For the text-containing cell, return its midpoint in (x, y) coordinate format. 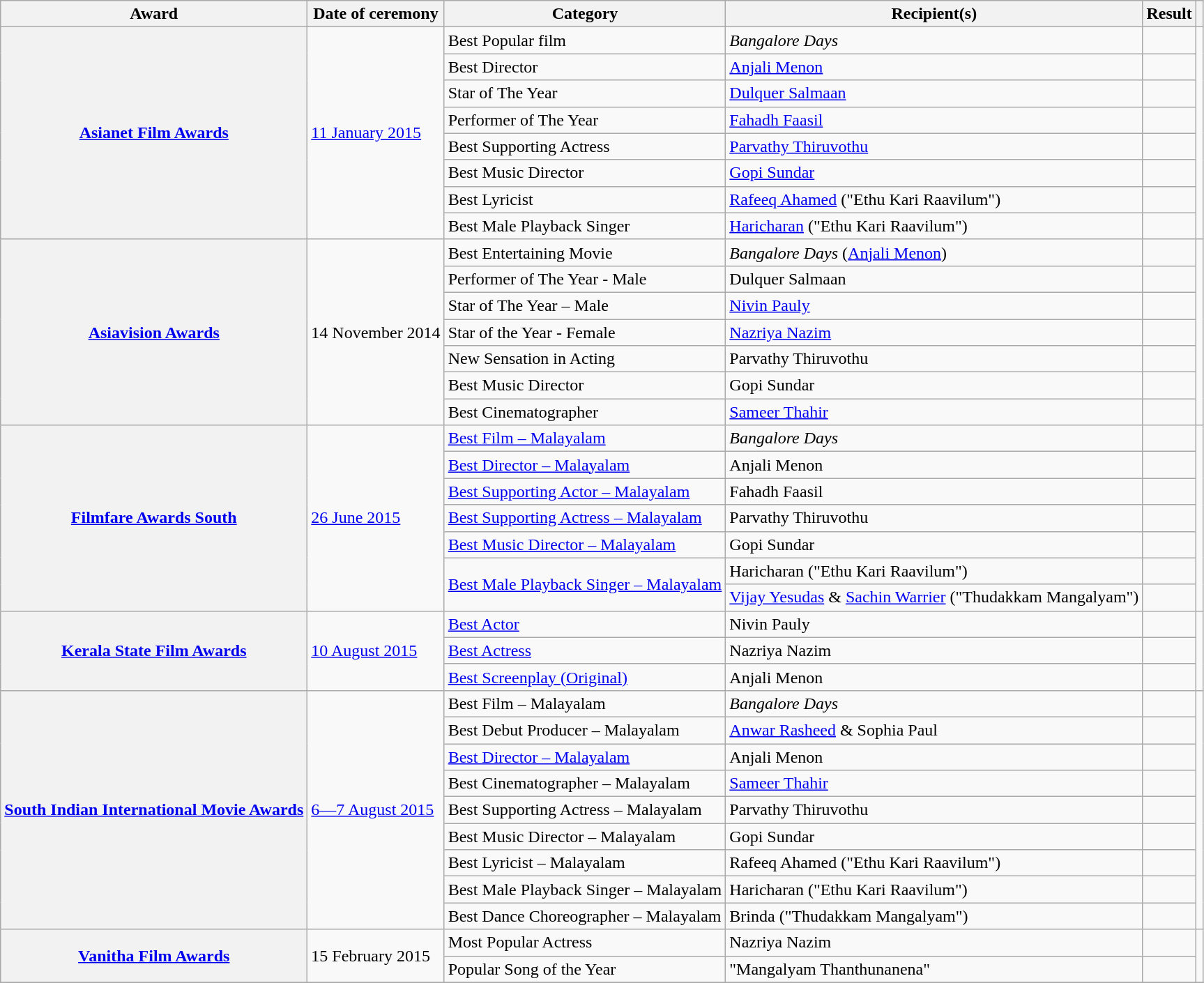
Vanitha Film Awards (154, 956)
Best Cinematographer – Malayalam (585, 784)
Brinda ("Thudakkam Mangalyam") (934, 916)
Performer of The Year - Male (585, 279)
Best Popular film (585, 40)
Best Debut Producer – Malayalam (585, 730)
Anwar Rasheed & Sophia Paul (934, 730)
Award (154, 14)
Performer of The Year (585, 120)
Most Popular Actress (585, 943)
Kerala State Film Awards (154, 650)
Date of ceremony (376, 14)
Star of the Year - Female (585, 333)
Best Lyricist – Malayalam (585, 863)
Best Supporting Actor – Malayalam (585, 491)
15 February 2015 (376, 956)
26 June 2015 (376, 518)
Category (585, 14)
Best Supporting Actress (585, 146)
Best Dance Choreographer – Malayalam (585, 916)
New Sensation in Acting (585, 359)
Best Actor (585, 624)
14 November 2014 (376, 332)
Popular Song of the Year (585, 969)
South Indian International Movie Awards (154, 810)
Asiavision Awards (154, 332)
Result (1169, 14)
Best Entertaining Movie (585, 252)
10 August 2015 (376, 650)
6—7 August 2015 (376, 810)
Best Lyricist (585, 199)
Bangalore Days (Anjali Menon) (934, 252)
Star of The Year – Male (585, 305)
Recipient(s) (934, 14)
Best Cinematographer (585, 412)
"Mangalyam Thanthunanena" (934, 969)
Best Male Playback Singer (585, 226)
11 January 2015 (376, 133)
Asianet Film Awards (154, 133)
Best Screenplay (Original) (585, 677)
Filmfare Awards South (154, 518)
Best Actress (585, 650)
Star of The Year (585, 93)
Vijay Yesudas & Sachin Warrier ("Thudakkam Mangalyam") (934, 597)
Best Director (585, 67)
